Provide the (x, y) coordinate of the cell's center where the given text is located.  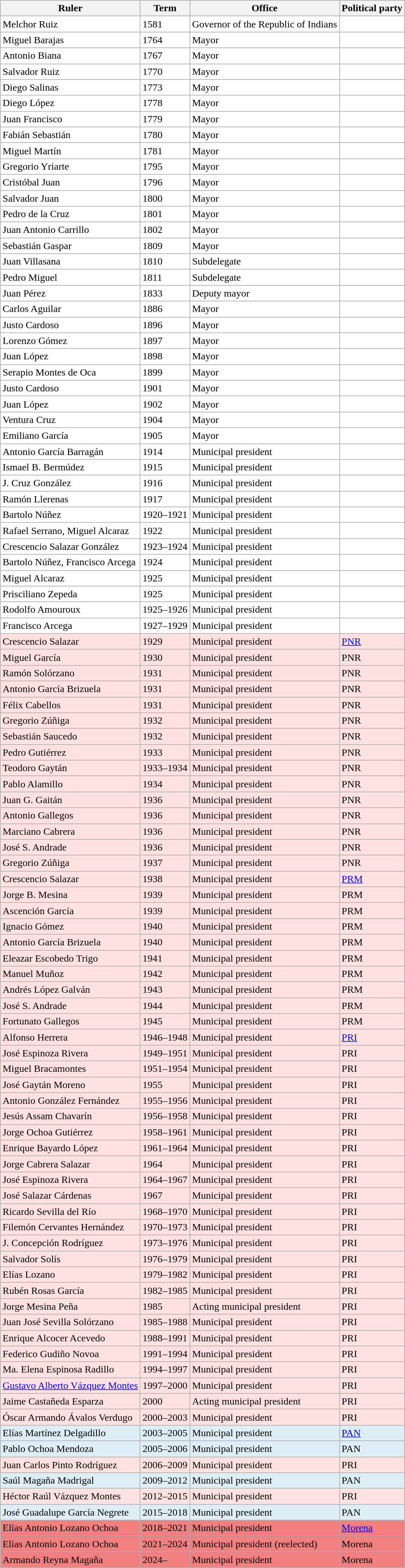
2000–2003 (165, 1417)
Miguel Martín (71, 151)
Diego López (71, 103)
Jaime Castañeda Esparza (71, 1401)
Pedro Gutiérrez (71, 752)
Juan Francisco (71, 119)
2021–2024 (165, 1544)
Alfonso Herrera (71, 1037)
2009–2012 (165, 1481)
2000 (165, 1401)
1833 (165, 293)
1898 (165, 356)
Gregorio Yriarte (71, 166)
Francisco Arcega (71, 626)
Ismael B. Bermúdez (71, 467)
1955 (165, 1085)
1809 (165, 246)
1951–1954 (165, 1069)
1767 (165, 56)
1778 (165, 103)
Miguel García (71, 657)
1914 (165, 451)
Office (264, 8)
1994–1997 (165, 1370)
1964 (165, 1164)
1902 (165, 404)
Enrique Bayardo López (71, 1148)
Term (165, 8)
Jorge B. Mesina (71, 895)
1764 (165, 40)
Juan Pérez (71, 293)
Filemón Cervantes Hernández (71, 1227)
1941 (165, 958)
1920–1921 (165, 515)
1802 (165, 230)
Bartolo Núñez (71, 515)
1929 (165, 641)
J. Cruz González (71, 483)
2018–2021 (165, 1528)
Miguel Alcaraz (71, 578)
Crescencio Salazar González (71, 547)
2015–2018 (165, 1512)
Diego Salinas (71, 87)
1897 (165, 341)
1942 (165, 974)
1779 (165, 119)
1795 (165, 166)
1968–1970 (165, 1212)
Federico Gudiño Novoa (71, 1354)
1800 (165, 198)
Ma. Elena Espinosa Radillo (71, 1370)
José Guadalupe García Negrete (71, 1512)
Serapio Montes de Oca (71, 372)
1780 (165, 135)
Jesús Assam Chavarín (71, 1116)
1946–1948 (165, 1037)
1796 (165, 182)
Manuel Muñoz (71, 974)
1973–1976 (165, 1243)
Sebastián Gaspar (71, 246)
Jorge Ochoa Gutiérrez (71, 1132)
1899 (165, 372)
Ascención García (71, 910)
Miguel Barajas (71, 40)
Governor of the Republic of Indians (264, 24)
1955–1956 (165, 1101)
1917 (165, 499)
1781 (165, 151)
1944 (165, 1006)
1927–1929 (165, 626)
1924 (165, 562)
1938 (165, 879)
Rodolfo Amouroux (71, 610)
Juan G. Gaitán (71, 800)
Eleazar Escobedo Trigo (71, 958)
Héctor Raúl Vázquez Montes (71, 1496)
Sebastián Saucedo (71, 737)
1922 (165, 531)
2006–2009 (165, 1464)
1958–1961 (165, 1132)
Rubén Rosas García (71, 1291)
Municipal president (reelected) (264, 1544)
Juan Carlos Pinto Rodríguez (71, 1464)
Ruler (71, 8)
1904 (165, 420)
1916 (165, 483)
1933–1934 (165, 768)
Bartolo Núñez, Francisco Arcega (71, 562)
1985 (165, 1306)
1933 (165, 752)
1896 (165, 325)
Lorenzo Gómez (71, 341)
Emiliano García (71, 435)
1937 (165, 863)
Óscar Armando Ávalos Verdugo (71, 1417)
José Gaytán Moreno (71, 1085)
Political party (372, 8)
Cristóbal Juan (71, 182)
1901 (165, 388)
1773 (165, 87)
Jorge Mesina Peña (71, 1306)
1930 (165, 657)
Deputy mayor (264, 293)
Prisciliano Zepeda (71, 594)
Juan Antonio Carrillo (71, 230)
Juan José Sevilla Solórzano (71, 1322)
Antonio Gallegos (71, 816)
1967 (165, 1195)
Miguel Bracamontes (71, 1069)
1810 (165, 262)
Saúl Magaña Madrigal (71, 1481)
1988–1991 (165, 1338)
Fabián Sebastián (71, 135)
José Salazar Cárdenas (71, 1195)
Fortunato Gallegos (71, 1021)
Ramón Llerenas (71, 499)
Ventura Cruz (71, 420)
1976–1979 (165, 1259)
Teodoro Gaytán (71, 768)
1970–1973 (165, 1227)
Andrés López Galván (71, 990)
1979–1982 (165, 1275)
1991–1994 (165, 1354)
Gustavo Alberto Vázquez Montes (71, 1385)
2003–2005 (165, 1433)
2005–2006 (165, 1449)
1997–2000 (165, 1385)
1770 (165, 72)
Ricardo Sevilla del Río (71, 1212)
1801 (165, 214)
1905 (165, 435)
1886 (165, 309)
Carlos Aguilar (71, 309)
Armando Reyna Magaña (71, 1560)
Pedro de la Cruz (71, 214)
Melchor Ruiz (71, 24)
1945 (165, 1021)
2024– (165, 1560)
Enrique Alcocer Acevedo (71, 1338)
1961–1964 (165, 1148)
Marciano Cabrera (71, 831)
2012–2015 (165, 1496)
Antonio González Fernández (71, 1101)
Elías Martínez Delgadillo (71, 1433)
Ignacio Gómez (71, 926)
Pablo Alamillo (71, 784)
Rafael Serrano, Miguel Alcaraz (71, 531)
Ramón Solórzano (71, 673)
1956–1958 (165, 1116)
1915 (165, 467)
1964–1967 (165, 1180)
1923–1924 (165, 547)
Pablo Ochoa Mendoza (71, 1449)
Félix Cabellos (71, 705)
Salvador Juan (71, 198)
Salvador Solís (71, 1259)
1925–1926 (165, 610)
Jorge Cabrera Salazar (71, 1164)
Antonio Biana (71, 56)
Antonio García Barragán (71, 451)
Elías Lozano (71, 1275)
1811 (165, 277)
Pedro Miguel (71, 277)
J. Concepción Rodríguez (71, 1243)
Salvador Ruiz (71, 72)
1982–1985 (165, 1291)
1985–1988 (165, 1322)
1934 (165, 784)
1949–1951 (165, 1053)
1943 (165, 990)
1581 (165, 24)
Juan Villasana (71, 262)
